Scan for the cell matching the given text and deliver its [x, y] coordinate at center. 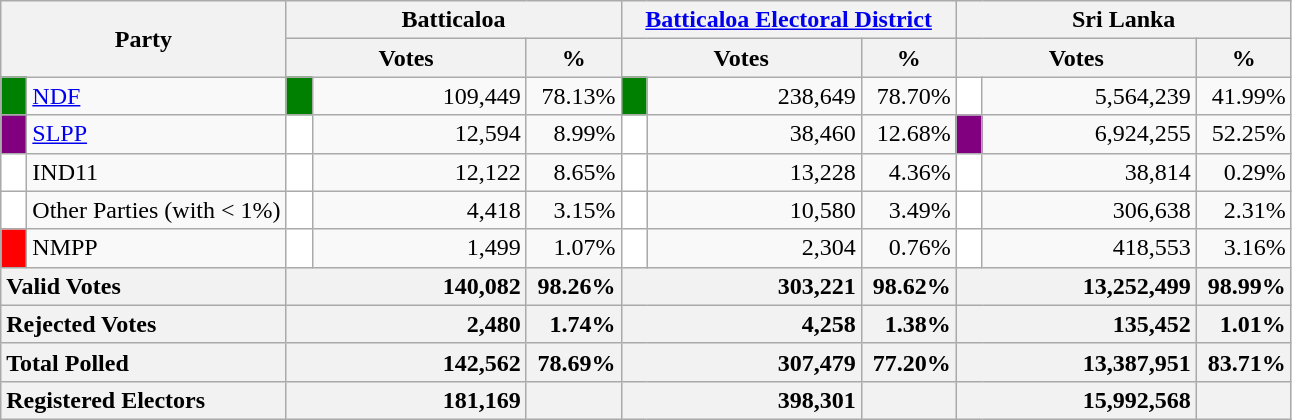
98.62% [908, 286]
0.76% [908, 248]
1.74% [574, 324]
6,924,255 [1089, 134]
77.20% [908, 362]
SLPP [156, 134]
1.01% [1244, 324]
135,452 [1076, 324]
418,553 [1089, 248]
38,460 [754, 134]
2,304 [754, 248]
307,479 [741, 362]
Batticaloa Electoral District [788, 20]
8.65% [574, 172]
83.71% [1244, 362]
IND11 [156, 172]
13,228 [754, 172]
98.99% [1244, 286]
NMPP [156, 248]
Rejected Votes [144, 324]
78.13% [574, 96]
Sri Lanka [1124, 20]
10,580 [754, 210]
3.15% [574, 210]
52.25% [1244, 134]
4.36% [908, 172]
13,252,499 [1076, 286]
1.38% [908, 324]
Party [144, 39]
238,649 [754, 96]
15,992,568 [1076, 400]
140,082 [406, 286]
2.31% [1244, 210]
41.99% [1244, 96]
78.70% [908, 96]
38,814 [1089, 172]
12.68% [908, 134]
8.99% [574, 134]
Valid Votes [144, 286]
398,301 [741, 400]
12,594 [419, 134]
142,562 [406, 362]
181,169 [406, 400]
4,258 [741, 324]
3.16% [1244, 248]
78.69% [574, 362]
109,449 [419, 96]
Registered Electors [144, 400]
98.26% [574, 286]
303,221 [741, 286]
306,638 [1089, 210]
13,387,951 [1076, 362]
Total Polled [144, 362]
2,480 [406, 324]
0.29% [1244, 172]
1.07% [574, 248]
1,499 [419, 248]
12,122 [419, 172]
3.49% [908, 210]
4,418 [419, 210]
Batticaloa [454, 20]
5,564,239 [1089, 96]
NDF [156, 96]
Other Parties (with < 1%) [156, 210]
